Search for the cell housing the specified text and yield its [X, Y] center coordinate. 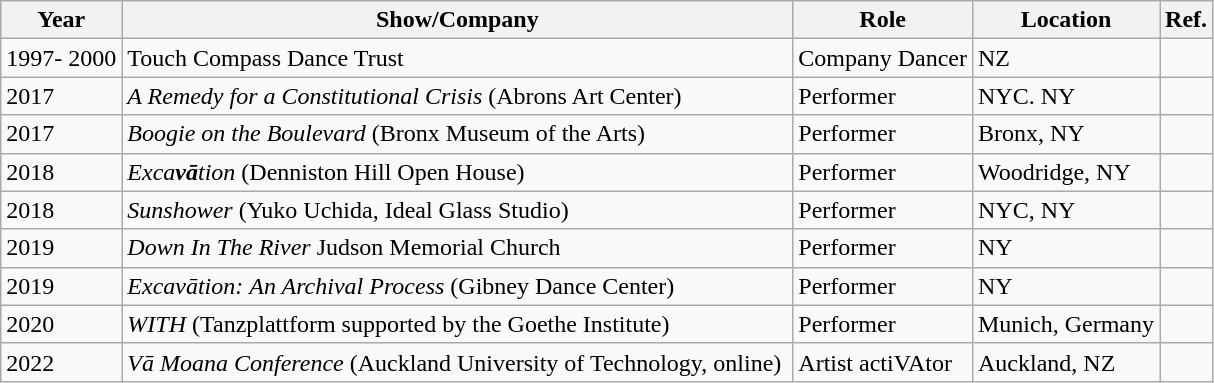
2020 [62, 324]
NYC, NY [1066, 210]
Munich, Germany [1066, 324]
2022 [62, 362]
Down In The River Judson Memorial Church [458, 248]
Auckland, NZ [1066, 362]
NYC. NY [1066, 96]
Woodridge, NY [1066, 172]
1997- 2000 [62, 58]
NZ [1066, 58]
Excavātion: An Archival Process (Gibney Dance Center) [458, 286]
Excavātion (Denniston Hill Open House) [458, 172]
WITH (Tanzplattform supported by the Goethe Institute) [458, 324]
Sunshower (Yuko Uchida, Ideal Glass Studio) [458, 210]
Vā Moana Conference (Auckland University of Technology, online) [458, 362]
Ref. [1186, 20]
Touch Compass Dance Trust [458, 58]
Year [62, 20]
Boogie on the Boulevard (Bronx Museum of the Arts) [458, 134]
Company Dancer [883, 58]
Bronx, NY [1066, 134]
Show/Company [458, 20]
A Remedy for a Constitutional Crisis (Abrons Art Center) [458, 96]
Location [1066, 20]
Role [883, 20]
Artist actiVAtor [883, 362]
